Scan for the cell matching the given text and deliver its [X, Y] coordinate at center. 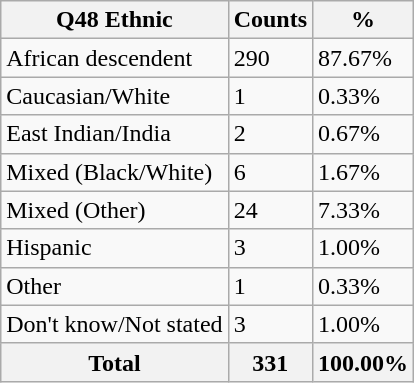
Caucasian/White [114, 96]
290 [270, 58]
6 [270, 172]
2 [270, 134]
Q48 Ethnic [114, 20]
Counts [270, 20]
African descendent [114, 58]
Total [114, 362]
% [364, 20]
Other [114, 286]
100.00% [364, 362]
331 [270, 362]
Hispanic [114, 248]
24 [270, 210]
87.67% [364, 58]
7.33% [364, 210]
East Indian/India [114, 134]
Mixed (Black/White) [114, 172]
0.67% [364, 134]
Mixed (Other) [114, 210]
Don't know/Not stated [114, 324]
1.67% [364, 172]
